Determine the [x, y] coordinate at the center of the cell enclosing the given text.  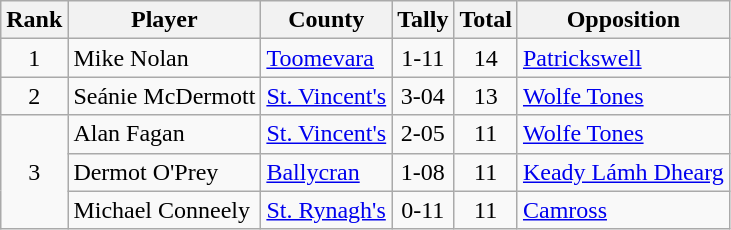
3-04 [423, 96]
Opposition [623, 20]
Dermot O'Prey [164, 172]
County [326, 20]
1 [34, 58]
Total [486, 20]
St. Rynagh's [326, 210]
0-11 [423, 210]
1-08 [423, 172]
3 [34, 172]
Toomevara [326, 58]
Seánie McDermott [164, 96]
Ballycran [326, 172]
Keady Lámh Dhearg [623, 172]
Rank [34, 20]
Patrickswell [623, 58]
Camross [623, 210]
Mike Nolan [164, 58]
Player [164, 20]
1-11 [423, 58]
2-05 [423, 134]
Alan Fagan [164, 134]
14 [486, 58]
Michael Conneely [164, 210]
13 [486, 96]
2 [34, 96]
Tally [423, 20]
